Output the (x, y) coordinate of the center of the cell containing the given text.  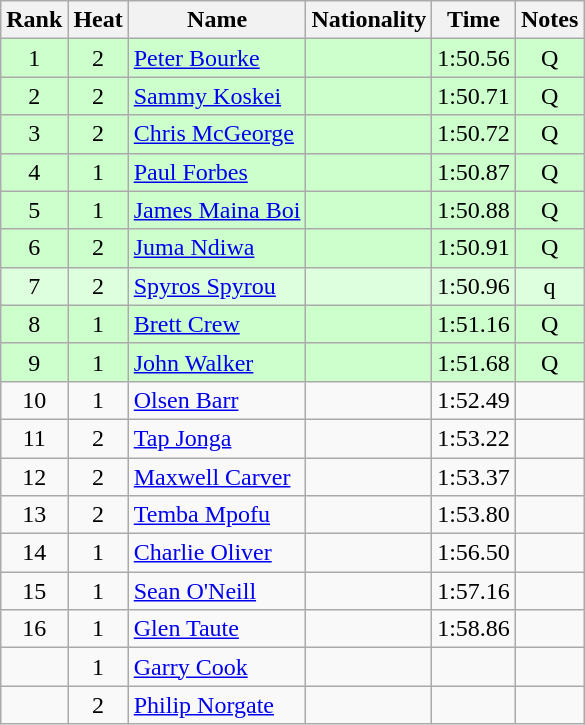
1:53.80 (474, 515)
4 (34, 172)
14 (34, 553)
Juma Ndiwa (217, 248)
James Maina Boi (217, 210)
Sammy Koskei (217, 96)
16 (34, 629)
1:50.96 (474, 286)
Heat (98, 20)
1:50.56 (474, 58)
7 (34, 286)
5 (34, 210)
15 (34, 591)
Brett Crew (217, 324)
q (549, 286)
Nationality (369, 20)
Garry Cook (217, 667)
3 (34, 134)
Notes (549, 20)
Spyros Spyrou (217, 286)
John Walker (217, 362)
Peter Bourke (217, 58)
Glen Taute (217, 629)
Olsen Barr (217, 400)
6 (34, 248)
10 (34, 400)
Name (217, 20)
8 (34, 324)
1:50.72 (474, 134)
1:51.16 (474, 324)
Tap Jonga (217, 438)
1:53.22 (474, 438)
1:58.86 (474, 629)
1:56.50 (474, 553)
1:50.88 (474, 210)
1:51.68 (474, 362)
Paul Forbes (217, 172)
1:50.91 (474, 248)
Philip Norgate (217, 705)
Time (474, 20)
9 (34, 362)
11 (34, 438)
Chris McGeorge (217, 134)
12 (34, 477)
Temba Mpofu (217, 515)
1:53.37 (474, 477)
13 (34, 515)
1:57.16 (474, 591)
1:50.71 (474, 96)
Rank (34, 20)
Sean O'Neill (217, 591)
Maxwell Carver (217, 477)
1:52.49 (474, 400)
1:50.87 (474, 172)
Charlie Oliver (217, 553)
